Extract the (x, y) coordinate from the center of the cell holding the provided text.  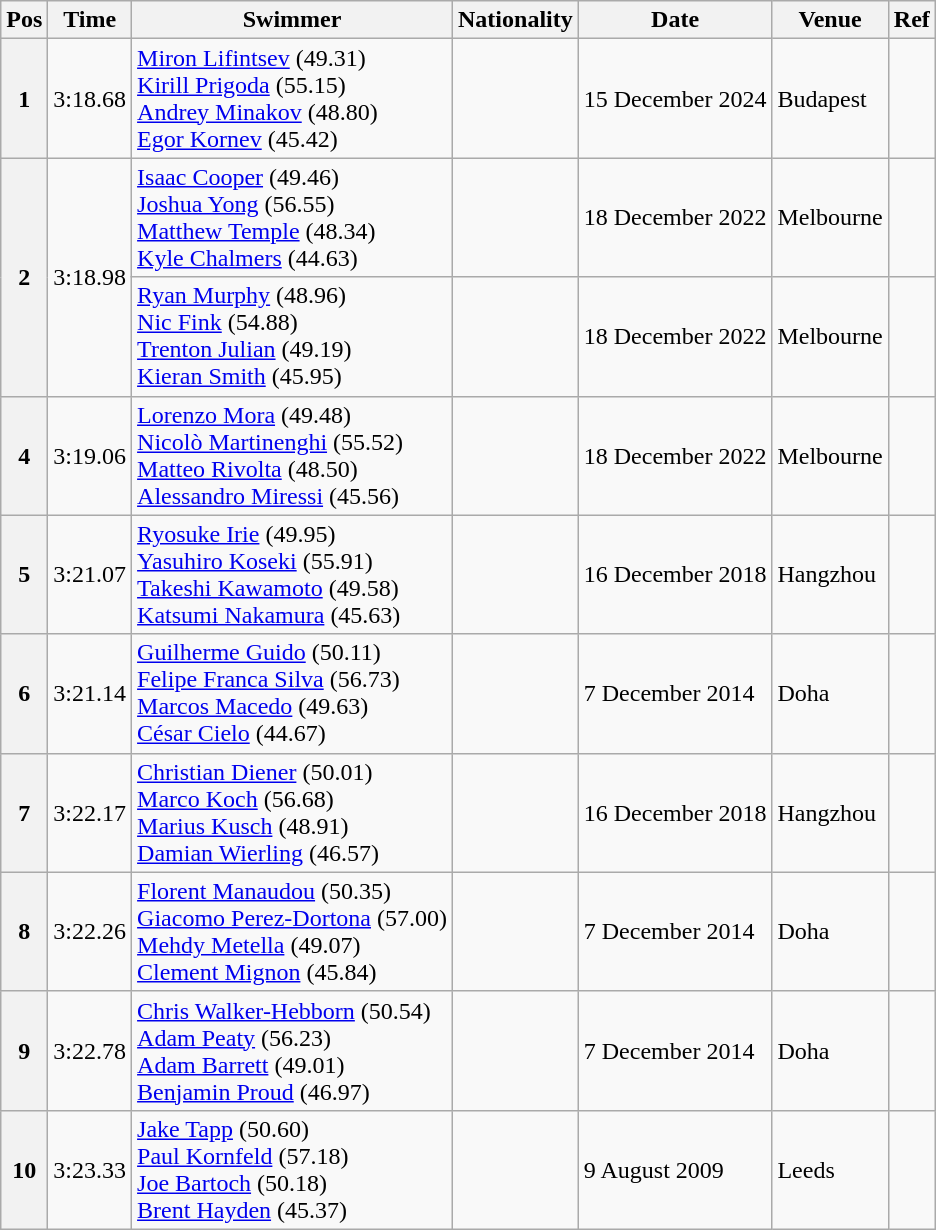
Lorenzo Mora (49.48)Nicolò Martinenghi (55.52)Matteo Rivolta (48.50)Alessandro Miressi (45.56) (292, 456)
1 (24, 98)
Ryosuke Irie (49.95)Yasuhiro Koseki (55.91)Takeshi Kawamoto (49.58)Katsumi Nakamura (45.63) (292, 574)
3:19.06 (90, 456)
Ryan Murphy (48.96)Nic Fink (54.88)Trenton Julian (49.19)Kieran Smith (45.95) (292, 336)
5 (24, 574)
3:23.33 (90, 1170)
3:21.07 (90, 574)
Time (90, 20)
Pos (24, 20)
Guilherme Guido (50.11)Felipe Franca Silva (56.73)Marcos Macedo (49.63)César Cielo (44.67) (292, 694)
Florent Manaudou (50.35)Giacomo Perez-Dortona (57.00)Mehdy Metella (49.07)Clement Mignon (45.84) (292, 932)
Date (675, 20)
Swimmer (292, 20)
3:22.26 (90, 932)
Leeds (830, 1170)
Budapest (830, 98)
15 December 2024 (675, 98)
3:18.68 (90, 98)
3:18.98 (90, 277)
Isaac Cooper (49.46)Joshua Yong (56.55)Matthew Temple (48.34)Kyle Chalmers (44.63) (292, 218)
10 (24, 1170)
Venue (830, 20)
2 (24, 277)
Miron Lifintsev (49.31)Kirill Prigoda (55.15)Andrey Minakov (48.80)Egor Kornev (45.42) (292, 98)
8 (24, 932)
Nationality (516, 20)
6 (24, 694)
3:21.14 (90, 694)
9 August 2009 (675, 1170)
4 (24, 456)
Ref (912, 20)
Jake Tapp (50.60)Paul Kornfeld (57.18)Joe Bartoch (50.18)Brent Hayden (45.37) (292, 1170)
7 (24, 812)
Christian Diener (50.01)Marco Koch (56.68)Marius Kusch (48.91)Damian Wierling (46.57) (292, 812)
3:22.17 (90, 812)
3:22.78 (90, 1050)
9 (24, 1050)
Chris Walker-Hebborn (50.54)Adam Peaty (56.23)Adam Barrett (49.01)Benjamin Proud (46.97) (292, 1050)
